Capture the cell that displays the provided text and extract its (X, Y) central coordinate. 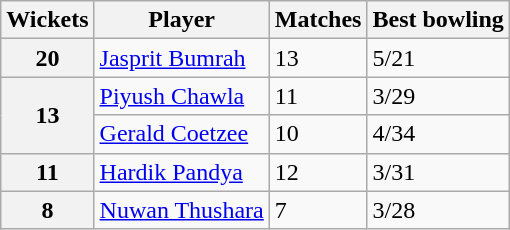
Jasprit Bumrah (182, 58)
Best bowling (438, 20)
Piyush Chawla (182, 96)
8 (48, 210)
10 (318, 134)
Wickets (48, 20)
5/21 (438, 58)
Hardik Pandya (182, 172)
3/29 (438, 96)
3/31 (438, 172)
Gerald Coetzee (182, 134)
Player (182, 20)
20 (48, 58)
12 (318, 172)
Matches (318, 20)
7 (318, 210)
3/28 (438, 210)
4/34 (438, 134)
Nuwan Thushara (182, 210)
